For the text-containing cell, return its midpoint in (X, Y) coordinate format. 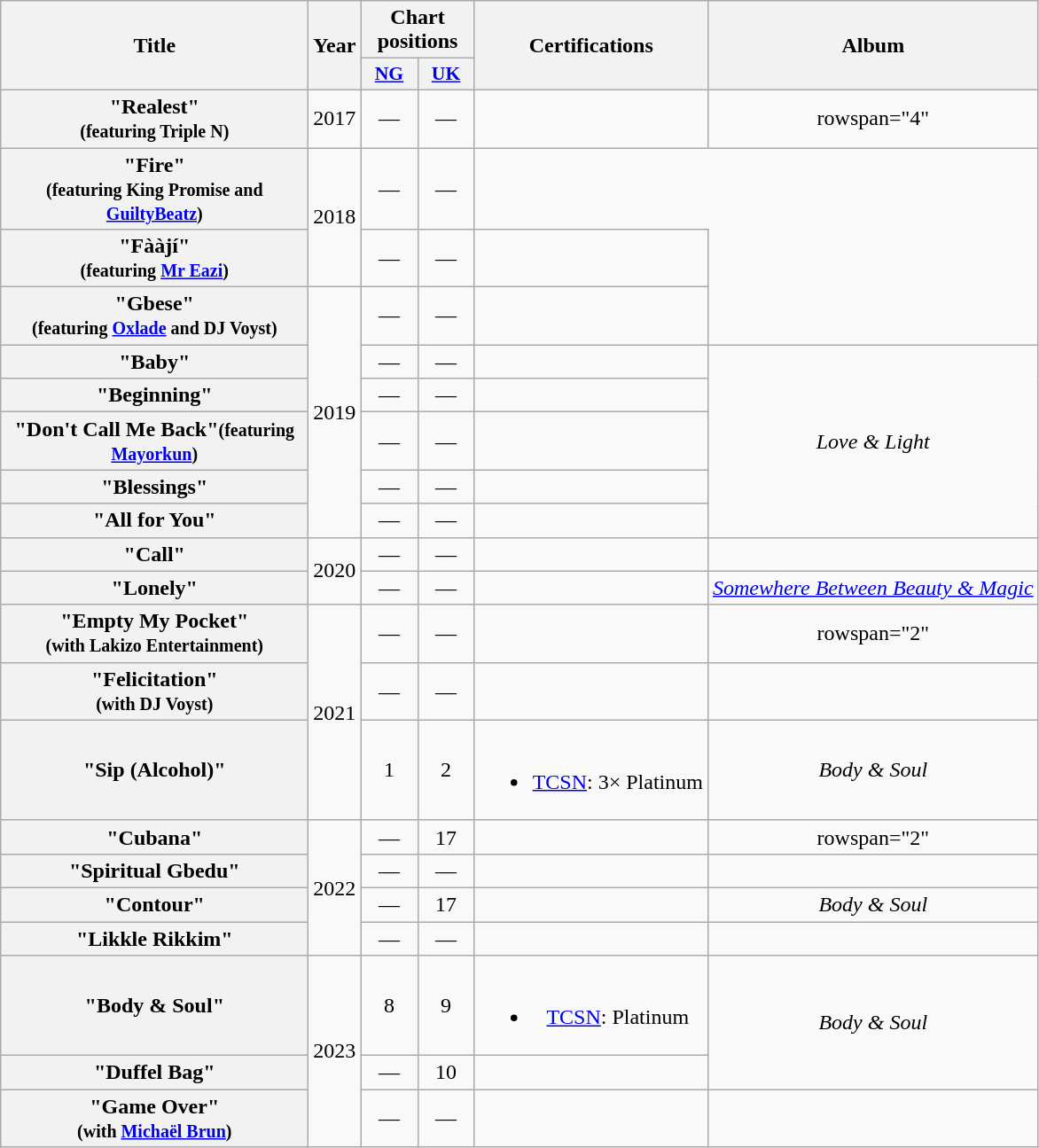
Love & Light (872, 441)
TCSN: Platinum (590, 1005)
"Realest"(featuring Triple N) (154, 119)
Year (335, 46)
2 (446, 769)
"Cubana" (154, 837)
"Baby" (154, 362)
2022 (335, 887)
"Game Over"(with Michaël Brun) (154, 1119)
9 (446, 1005)
"Beginning" (154, 395)
"Likkle Rikkim" (154, 939)
"Felicitation"(with DJ Voyst) (154, 691)
2017 (335, 119)
"Empty My Pocket"(with Lakizo Entertainment) (154, 633)
rowspan="4" (872, 119)
"Contour" (154, 904)
NG (389, 74)
"Fààjí"(featuring Mr Eazi) (154, 259)
10 (446, 1073)
1 (389, 769)
UK (446, 74)
2019 (335, 412)
"Call" (154, 554)
"All for You" (154, 520)
"Blessings" (154, 487)
2021 (335, 713)
Chart positions (418, 30)
2018 (335, 216)
2023 (335, 1051)
"Lonely" (154, 588)
Certifications (590, 46)
TCSN: 3× Platinum (590, 769)
"Don't Call Me Back"(featuring Mayorkun) (154, 441)
"Fire"(featuring King Promise and GuiltyBeatz) (154, 188)
8 (389, 1005)
2020 (335, 571)
"Spiritual Gbedu" (154, 871)
"Gbese"(featuring Oxlade and DJ Voyst) (154, 316)
"Sip (Alcohol)" (154, 769)
"Body & Soul" (154, 1005)
Album (872, 46)
Somewhere Between Beauty & Magic (872, 588)
"Duffel Bag" (154, 1073)
Title (154, 46)
